From the cell containing the given text, extract its center point as (X, Y) coordinate. 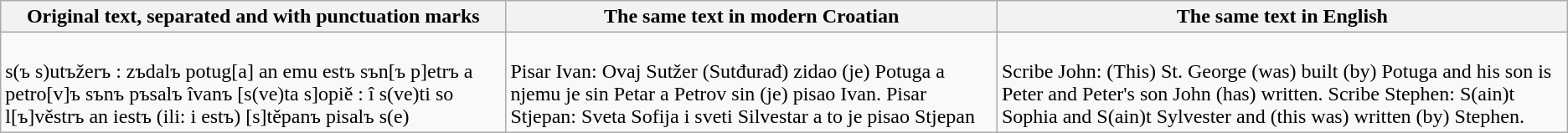
Original text, separated and with punctuation marks (253, 17)
The same text in modern Croatian (752, 17)
The same text in English (1282, 17)
